Provide the (X, Y) coordinate of the cell's center where the given text is located.  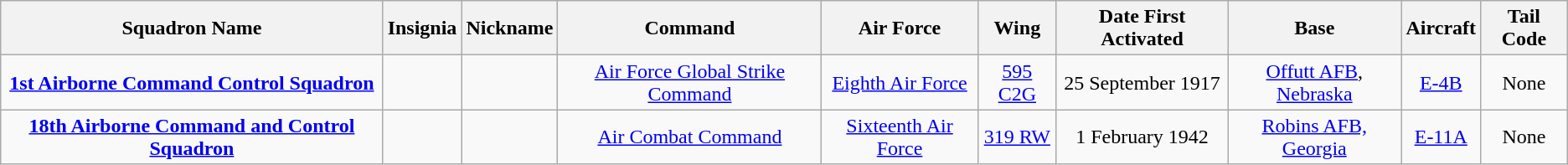
Robins AFB, Georgia (1315, 137)
Tail Code (1524, 28)
Date First Activated (1142, 28)
Nickname (509, 28)
Offutt AFB, Nebraska (1315, 82)
Insignia (422, 28)
Base (1315, 28)
1 February 1942 (1142, 137)
E-11A (1441, 137)
1st Airborne Command Control Squadron (192, 82)
319 RW (1017, 137)
25 September 1917 (1142, 82)
Air Force (900, 28)
Air Force Global Strike Command (690, 82)
Eighth Air Force (900, 82)
Aircraft (1441, 28)
595 C2G (1017, 82)
Wing (1017, 28)
Air Combat Command (690, 137)
Command (690, 28)
18th Airborne Command and Control Squadron (192, 137)
Sixteenth Air Force (900, 137)
Squadron Name (192, 28)
E-4B (1441, 82)
